Output the (X, Y) coordinate of the center of the cell containing the given text.  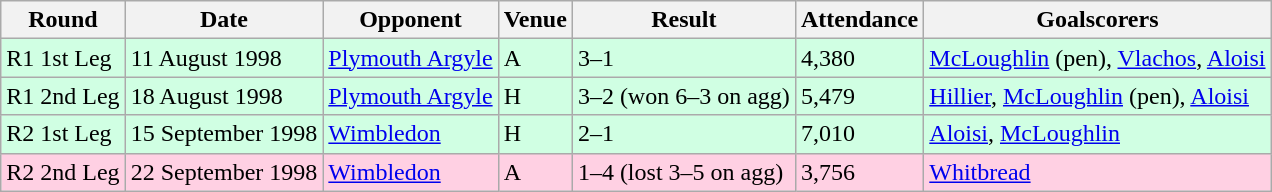
Attendance (859, 20)
Date (224, 20)
4,380 (859, 58)
7,010 (859, 134)
R2 1st Leg (63, 134)
Goalscorers (1098, 20)
McLoughlin (pen), Vlachos, Aloisi (1098, 58)
1–4 (lost 3–5 on agg) (684, 172)
18 August 1998 (224, 96)
15 September 1998 (224, 134)
R1 1st Leg (63, 58)
5,479 (859, 96)
R2 2nd Leg (63, 172)
2–1 (684, 134)
Venue (535, 20)
Opponent (410, 20)
22 September 1998 (224, 172)
3,756 (859, 172)
Whitbread (1098, 172)
Hillier, McLoughlin (pen), Aloisi (1098, 96)
Aloisi, McLoughlin (1098, 134)
Round (63, 20)
11 August 1998 (224, 58)
Result (684, 20)
R1 2nd Leg (63, 96)
3–2 (won 6–3 on agg) (684, 96)
3–1 (684, 58)
